Determine the [X, Y] coordinate at the center of the cell enclosing the given text.  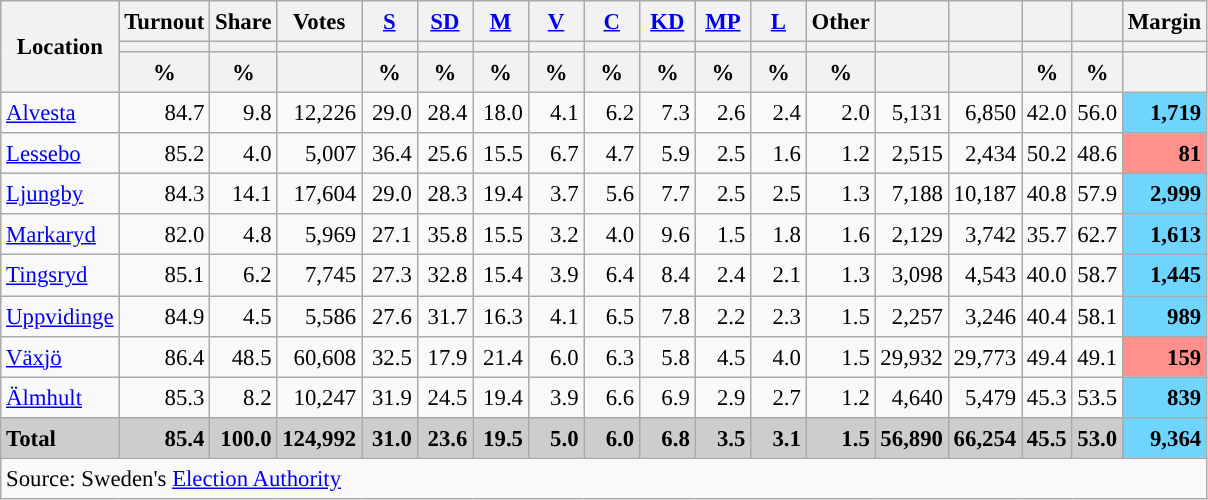
839 [1164, 398]
4,543 [984, 276]
53.5 [1097, 398]
2.7 [779, 398]
32.8 [445, 276]
14.1 [244, 194]
40.8 [1047, 194]
53.0 [1097, 438]
124,992 [320, 438]
KD [667, 22]
7.7 [667, 194]
Votes [320, 22]
M [501, 22]
12,226 [320, 114]
2.2 [723, 316]
36.4 [390, 154]
5.0 [556, 438]
2.6 [723, 114]
7.3 [667, 114]
49.1 [1097, 356]
16.3 [501, 316]
Location [60, 47]
60,608 [320, 356]
17.9 [445, 356]
29,932 [912, 356]
Uppvidinge [60, 316]
Växjö [60, 356]
5,586 [320, 316]
989 [1164, 316]
3.2 [556, 234]
8.4 [667, 276]
9,364 [1164, 438]
10,247 [320, 398]
58.7 [1097, 276]
6.5 [612, 316]
84.3 [164, 194]
1,613 [1164, 234]
31.9 [390, 398]
42.0 [1047, 114]
2.1 [779, 276]
56,890 [912, 438]
10,187 [984, 194]
6.8 [667, 438]
5,131 [912, 114]
84.9 [164, 316]
45.3 [1047, 398]
Margin [1164, 22]
48.6 [1097, 154]
6.7 [556, 154]
6.9 [667, 398]
5.8 [667, 356]
1,445 [1164, 276]
2,515 [912, 154]
4.8 [244, 234]
S [390, 22]
Turnout [164, 22]
85.4 [164, 438]
1.8 [779, 234]
29,773 [984, 356]
3,742 [984, 234]
2,999 [1164, 194]
25.6 [445, 154]
Älmhult [60, 398]
40.4 [1047, 316]
2,434 [984, 154]
48.5 [244, 356]
Other [840, 22]
7,745 [320, 276]
V [556, 22]
5.6 [612, 194]
1,719 [1164, 114]
Alvesta [60, 114]
49.4 [1047, 356]
32.5 [390, 356]
28.4 [445, 114]
2,129 [912, 234]
85.2 [164, 154]
4,640 [912, 398]
27.3 [390, 276]
5.9 [667, 154]
L [779, 22]
6.3 [612, 356]
86.4 [164, 356]
21.4 [501, 356]
100.0 [244, 438]
MP [723, 22]
35.7 [1047, 234]
4.7 [612, 154]
18.0 [501, 114]
Total [60, 438]
5,969 [320, 234]
2.9 [723, 398]
7,188 [912, 194]
35.8 [445, 234]
56.0 [1097, 114]
50.2 [1047, 154]
3,246 [984, 316]
Markaryd [60, 234]
SD [445, 22]
58.1 [1097, 316]
23.6 [445, 438]
Source: Sweden's Election Authority [604, 478]
Lessebo [60, 154]
82.0 [164, 234]
62.7 [1097, 234]
9.6 [667, 234]
45.5 [1047, 438]
84.7 [164, 114]
85.1 [164, 276]
81 [1164, 154]
3.5 [723, 438]
8.2 [244, 398]
6.4 [612, 276]
31.0 [390, 438]
3.1 [779, 438]
17,604 [320, 194]
15.4 [501, 276]
28.3 [445, 194]
40.0 [1047, 276]
57.9 [1097, 194]
Share [244, 22]
159 [1164, 356]
6.6 [612, 398]
27.6 [390, 316]
27.1 [390, 234]
31.7 [445, 316]
2,257 [912, 316]
19.5 [501, 438]
6,850 [984, 114]
2.3 [779, 316]
Ljungby [60, 194]
Tingsryd [60, 276]
3,098 [912, 276]
7.8 [667, 316]
3.7 [556, 194]
5,007 [320, 154]
9.8 [244, 114]
85.3 [164, 398]
66,254 [984, 438]
5,479 [984, 398]
24.5 [445, 398]
C [612, 22]
2.0 [840, 114]
